Locate the cell with the specified text and output its [X, Y] center coordinate. 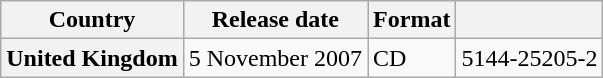
CD [412, 58]
Format [412, 20]
5144-25205-2 [530, 58]
United Kingdom [92, 58]
5 November 2007 [275, 58]
Country [92, 20]
Release date [275, 20]
